From the cell containing the given text, extract its center point as (X, Y) coordinate. 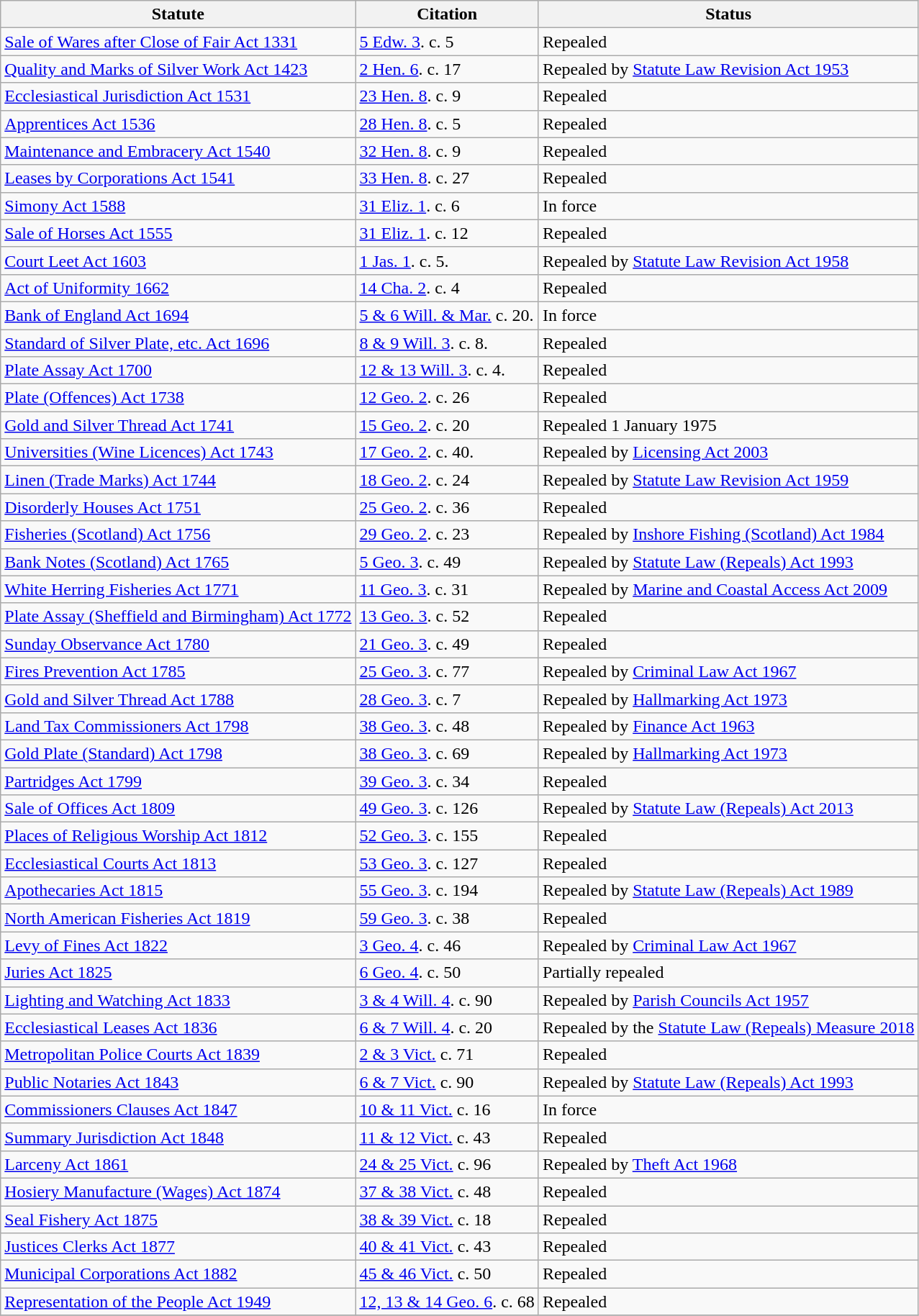
Fisheries (Scotland) Act 1756 (178, 535)
12 & 13 Will. 3. c. 4. (447, 371)
Sale of Offices Act 1809 (178, 809)
Repealed by Statute Law Revision Act 1953 (728, 69)
31 Eliz. 1. c. 6 (447, 206)
13 Geo. 3. c. 52 (447, 617)
3 Geo. 4. c. 46 (447, 945)
18 Geo. 2. c. 24 (447, 480)
Justices Clerks Act 1877 (178, 1247)
Ecclesiastical Courts Act 1813 (178, 863)
23 Hen. 8. c. 9 (447, 96)
Land Tax Commissioners Act 1798 (178, 726)
Linen (Trade Marks) Act 1744 (178, 480)
6 & 7 Will. 4. c. 20 (447, 1027)
8 & 9 Will. 3. c. 8. (447, 343)
Repealed by Parish Councils Act 1957 (728, 1000)
55 Geo. 3. c. 194 (447, 891)
33 Hen. 8. c. 27 (447, 178)
Municipal Corporations Act 1882 (178, 1274)
Statute (178, 14)
10 & 11 Vict. c. 16 (447, 1109)
Citation (447, 14)
Maintenance and Embracery Act 1540 (178, 151)
Plate (Offences) Act 1738 (178, 398)
53 Geo. 3. c. 127 (447, 863)
12, 13 & 14 Geo. 6. c. 68 (447, 1302)
Juries Act 1825 (178, 973)
52 Geo. 3. c. 155 (447, 836)
Repealed by Marine and Coastal Access Act 2009 (728, 589)
Partially repealed (728, 973)
White Herring Fisheries Act 1771 (178, 589)
Act of Uniformity 1662 (178, 288)
15 Geo. 2. c. 20 (447, 425)
Disorderly Houses Act 1751 (178, 507)
Larceny Act 1861 (178, 1164)
Repealed by the Statute Law (Repeals) Measure 2018 (728, 1027)
38 & 39 Vict. c. 18 (447, 1220)
Representation of the People Act 1949 (178, 1302)
Lighting and Watching Act 1833 (178, 1000)
Simony Act 1588 (178, 206)
5 Geo. 3. c. 49 (447, 562)
Seal Fishery Act 1875 (178, 1220)
Repealed by Statute Law (Repeals) Act 1989 (728, 891)
Gold and Silver Thread Act 1788 (178, 699)
12 Geo. 2. c. 26 (447, 398)
Summary Jurisdiction Act 1848 (178, 1137)
1 Jas. 1. c. 5. (447, 260)
38 Geo. 3. c. 48 (447, 726)
59 Geo. 3. c. 38 (447, 918)
Repealed by Inshore Fishing (Scotland) Act 1984 (728, 535)
21 Geo. 3. c. 49 (447, 644)
14 Cha. 2. c. 4 (447, 288)
2 Hen. 6. c. 17 (447, 69)
Repealed 1 January 1975 (728, 425)
49 Geo. 3. c. 126 (447, 809)
Ecclesiastical Leases Act 1836 (178, 1027)
11 & 12 Vict. c. 43 (447, 1137)
Plate Assay Act 1700 (178, 371)
5 & 6 Will. & Mar. c. 20. (447, 315)
38 Geo. 3. c. 69 (447, 753)
Places of Religious Worship Act 1812 (178, 836)
Apprentices Act 1536 (178, 124)
3 & 4 Will. 4. c. 90 (447, 1000)
Plate Assay (Sheffield and Birmingham) Act 1772 (178, 617)
28 Geo. 3. c. 7 (447, 699)
Bank of England Act 1694 (178, 315)
Sunday Observance Act 1780 (178, 644)
Repealed by Licensing Act 2003 (728, 453)
Commissioners Clauses Act 1847 (178, 1109)
31 Eliz. 1. c. 12 (447, 233)
Sale of Horses Act 1555 (178, 233)
11 Geo. 3. c. 31 (447, 589)
Public Notaries Act 1843 (178, 1082)
17 Geo. 2. c. 40. (447, 453)
Universities (Wine Licences) Act 1743 (178, 453)
Quality and Marks of Silver Work Act 1423 (178, 69)
Sale of Wares after Close of Fair Act 1331 (178, 42)
Repealed by Finance Act 1963 (728, 726)
25 Geo. 3. c. 77 (447, 671)
24 & 25 Vict. c. 96 (447, 1164)
39 Geo. 3. c. 34 (447, 781)
6 Geo. 4. c. 50 (447, 973)
Repealed by Statute Law (Repeals) Act 2013 (728, 809)
Gold Plate (Standard) Act 1798 (178, 753)
Repealed by Statute Law Revision Act 1958 (728, 260)
5 Edw. 3. c. 5 (447, 42)
45 & 46 Vict. c. 50 (447, 1274)
Levy of Fines Act 1822 (178, 945)
Court Leet Act 1603 (178, 260)
37 & 38 Vict. c. 48 (447, 1192)
Leases by Corporations Act 1541 (178, 178)
Status (728, 14)
Fires Prevention Act 1785 (178, 671)
32 Hen. 8. c. 9 (447, 151)
Apothecaries Act 1815 (178, 891)
29 Geo. 2. c. 23 (447, 535)
Bank Notes (Scotland) Act 1765 (178, 562)
North American Fisheries Act 1819 (178, 918)
28 Hen. 8. c. 5 (447, 124)
Metropolitan Police Courts Act 1839 (178, 1055)
Repealed by Statute Law Revision Act 1959 (728, 480)
Gold and Silver Thread Act 1741 (178, 425)
Standard of Silver Plate, etc. Act 1696 (178, 343)
2 & 3 Vict. c. 71 (447, 1055)
Repealed by Theft Act 1968 (728, 1164)
Ecclesiastical Jurisdiction Act 1531 (178, 96)
6 & 7 Vict. c. 90 (447, 1082)
Partridges Act 1799 (178, 781)
40 & 41 Vict. c. 43 (447, 1247)
Hosiery Manufacture (Wages) Act 1874 (178, 1192)
25 Geo. 2. c. 36 (447, 507)
